Detect which cell encompasses the target text, then output its (x, y) center coordinate. 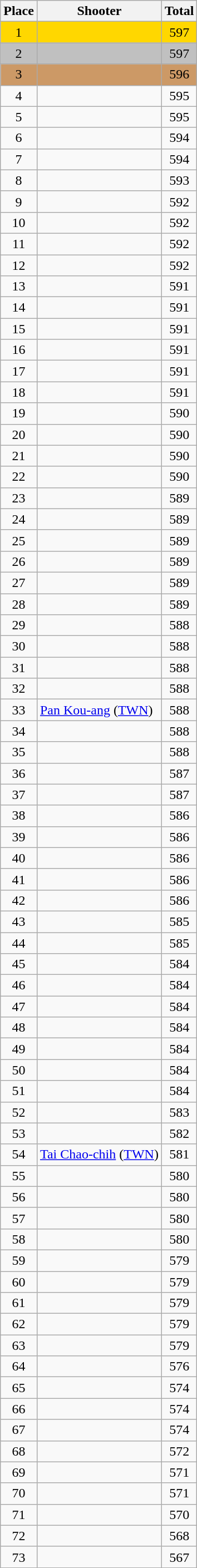
65 (19, 1388)
46 (19, 985)
45 (19, 964)
30 (19, 647)
17 (19, 371)
47 (19, 1007)
9 (19, 201)
36 (19, 773)
66 (19, 1409)
35 (19, 752)
33 (19, 710)
42 (19, 900)
24 (19, 519)
22 (19, 477)
Tai Chao-chih (TWN) (99, 1155)
20 (19, 435)
27 (19, 583)
71 (19, 1515)
40 (19, 858)
70 (19, 1493)
4 (19, 96)
58 (19, 1239)
582 (179, 1133)
567 (179, 1557)
49 (19, 1049)
67 (19, 1430)
581 (179, 1155)
10 (19, 223)
Place (19, 11)
15 (19, 329)
12 (19, 265)
13 (19, 287)
Total (179, 11)
21 (19, 456)
18 (19, 392)
31 (19, 668)
55 (19, 1176)
68 (19, 1451)
56 (19, 1197)
Pan Kou-ang (TWN) (99, 710)
1 (19, 32)
52 (19, 1112)
39 (19, 837)
64 (19, 1367)
50 (19, 1070)
570 (179, 1515)
34 (19, 731)
63 (19, 1345)
6 (19, 138)
26 (19, 561)
53 (19, 1133)
54 (19, 1155)
576 (179, 1367)
7 (19, 159)
29 (19, 625)
593 (179, 180)
28 (19, 604)
8 (19, 180)
23 (19, 498)
3 (19, 75)
72 (19, 1536)
57 (19, 1218)
11 (19, 244)
32 (19, 689)
38 (19, 816)
Shooter (99, 11)
5 (19, 117)
25 (19, 540)
62 (19, 1324)
37 (19, 795)
572 (179, 1451)
61 (19, 1303)
583 (179, 1112)
596 (179, 75)
43 (19, 921)
60 (19, 1281)
14 (19, 308)
59 (19, 1260)
51 (19, 1091)
44 (19, 943)
41 (19, 879)
568 (179, 1536)
2 (19, 53)
73 (19, 1557)
16 (19, 350)
69 (19, 1472)
19 (19, 413)
48 (19, 1028)
